Extract the (x, y) coordinate from the center of the cell holding the provided text.  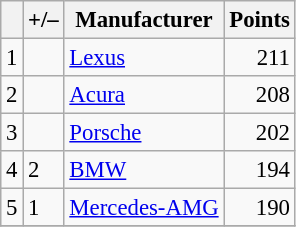
Mercedes-AMG (144, 208)
BMW (144, 170)
190 (260, 208)
+/– (44, 20)
Manufacturer (144, 20)
Points (260, 20)
194 (260, 170)
202 (260, 133)
Porsche (144, 133)
3 (12, 133)
208 (260, 95)
Acura (144, 95)
Lexus (144, 58)
211 (260, 58)
4 (12, 170)
5 (12, 208)
